From the cell containing the given text, extract its center point as (x, y) coordinate. 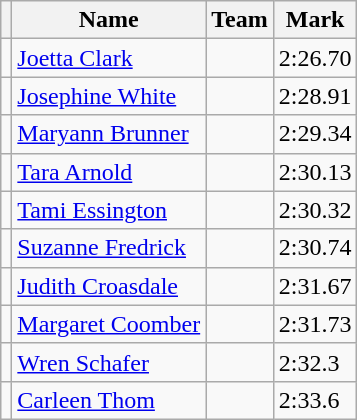
Mark (315, 20)
2:30.13 (315, 172)
2:32.3 (315, 362)
2:30.32 (315, 210)
2:31.73 (315, 324)
2:26.70 (315, 58)
2:31.67 (315, 286)
Josephine White (109, 96)
2:29.34 (315, 134)
Margaret Coomber (109, 324)
Joetta Clark (109, 58)
Team (240, 20)
2:30.74 (315, 248)
Wren Schafer (109, 362)
Name (109, 20)
Suzanne Fredrick (109, 248)
Judith Croasdale (109, 286)
Maryann Brunner (109, 134)
Tami Essington (109, 210)
2:33.6 (315, 400)
2:28.91 (315, 96)
Tara Arnold (109, 172)
Carleen Thom (109, 400)
